Determine the [X, Y] coordinate at the center of the cell enclosing the given text.  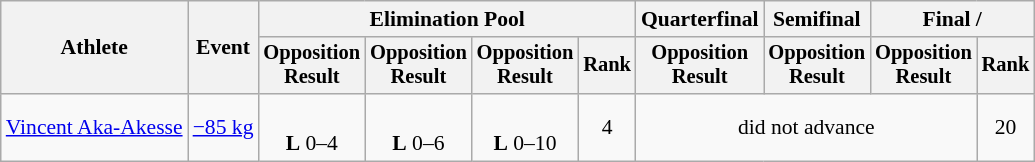
Athlete [94, 48]
−85 kg [224, 128]
Vincent Aka-Akesse [94, 128]
Elimination Pool [446, 19]
Quarterfinal [700, 19]
Semifinal [818, 19]
4 [607, 128]
L 0–6 [418, 128]
did not advance [806, 128]
L 0–4 [312, 128]
L 0–10 [526, 128]
Event [224, 48]
Final / [952, 19]
20 [1006, 128]
